Find where the given text appears and provide that cell's center as (x, y) coordinate. 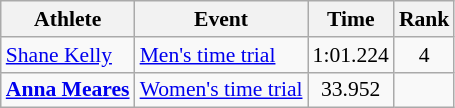
33.952 (351, 90)
Women's time trial (222, 90)
4 (424, 55)
Men's time trial (222, 55)
Shane Kelly (68, 55)
Rank (424, 19)
Anna Meares (68, 90)
Athlete (68, 19)
Event (222, 19)
1:01.224 (351, 55)
Time (351, 19)
